Pinpoint the cell where the given text exists, returning its (x, y) midpoint coordinate. 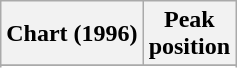
Chart (1996) (72, 34)
Peakposition (189, 34)
